Detect which cell encompasses the target text, then output its [x, y] center coordinate. 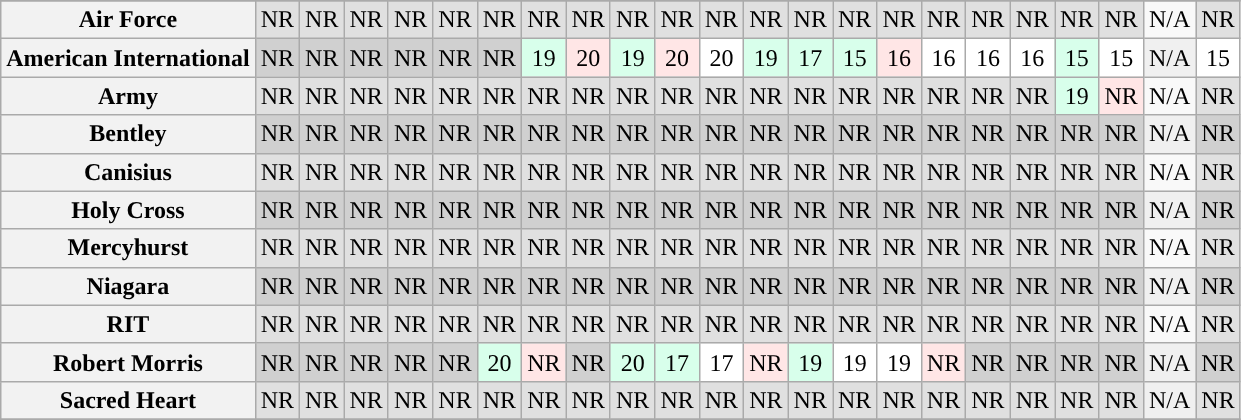
Army [128, 96]
Robert Morris [128, 362]
Holy Cross [128, 210]
Niagara [128, 286]
American International [128, 58]
Bentley [128, 134]
RIT [128, 324]
Sacred Heart [128, 400]
Mercyhurst [128, 248]
Canisius [128, 172]
Air Force [128, 20]
